Search for the cell housing the specified text and yield its (X, Y) center coordinate. 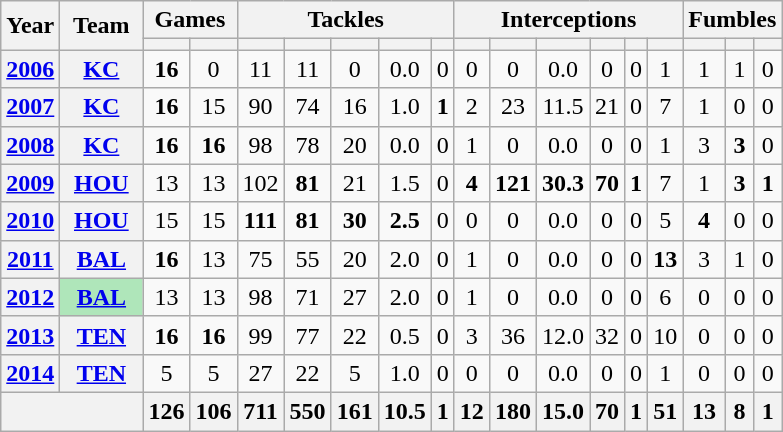
32 (608, 335)
Tackles (346, 20)
90 (260, 107)
30.3 (562, 183)
2014 (30, 373)
121 (512, 183)
8 (739, 411)
106 (214, 411)
15.0 (562, 411)
2 (472, 107)
2011 (30, 259)
51 (666, 411)
10.5 (404, 411)
2010 (30, 221)
161 (354, 411)
2013 (30, 335)
Fumbles (732, 20)
74 (308, 107)
6 (666, 297)
36 (512, 335)
2008 (30, 145)
12.0 (562, 335)
126 (166, 411)
10 (666, 335)
111 (260, 221)
Year (30, 26)
23 (512, 107)
Team (102, 26)
0.5 (404, 335)
180 (512, 411)
Interceptions (568, 20)
1.5 (404, 183)
78 (308, 145)
2007 (30, 107)
12 (472, 411)
2.5 (404, 221)
2012 (30, 297)
30 (354, 221)
2009 (30, 183)
2006 (30, 69)
71 (308, 297)
Games (190, 20)
102 (260, 183)
99 (260, 335)
77 (308, 335)
550 (308, 411)
11.5 (562, 107)
711 (260, 411)
55 (308, 259)
75 (260, 259)
